Return the (X, Y) coordinate for the center point of the cell that contains the specified text.  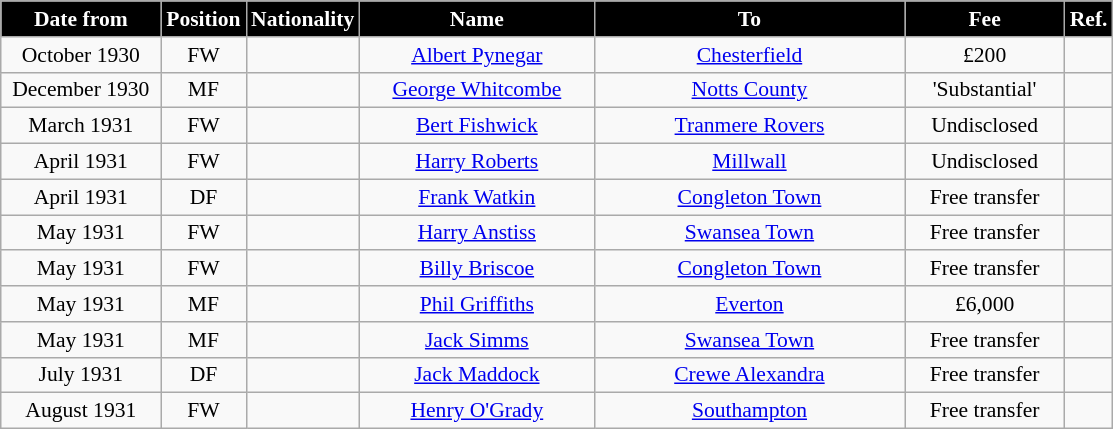
Notts County (749, 90)
August 1931 (81, 411)
Date from (81, 19)
Phil Griffiths (476, 304)
£6,000 (985, 304)
Billy Briscoe (476, 269)
Jack Maddock (476, 375)
Fee (985, 19)
Millwall (749, 162)
Name (476, 19)
Tranmere Rovers (749, 126)
Frank Watkin (476, 197)
Chesterfield (749, 55)
Nationality (302, 19)
Crewe Alexandra (749, 375)
October 1930 (81, 55)
£200 (985, 55)
Everton (749, 304)
Position (204, 19)
Henry O'Grady (476, 411)
March 1931 (81, 126)
To (749, 19)
George Whitcombe (476, 90)
Jack Simms (476, 340)
Albert Pynegar (476, 55)
Ref. (1089, 19)
July 1931 (81, 375)
Harry Anstiss (476, 233)
December 1930 (81, 90)
Harry Roberts (476, 162)
Southampton (749, 411)
'Substantial' (985, 90)
Bert Fishwick (476, 126)
